For the text-containing cell, return its midpoint in (X, Y) coordinate format. 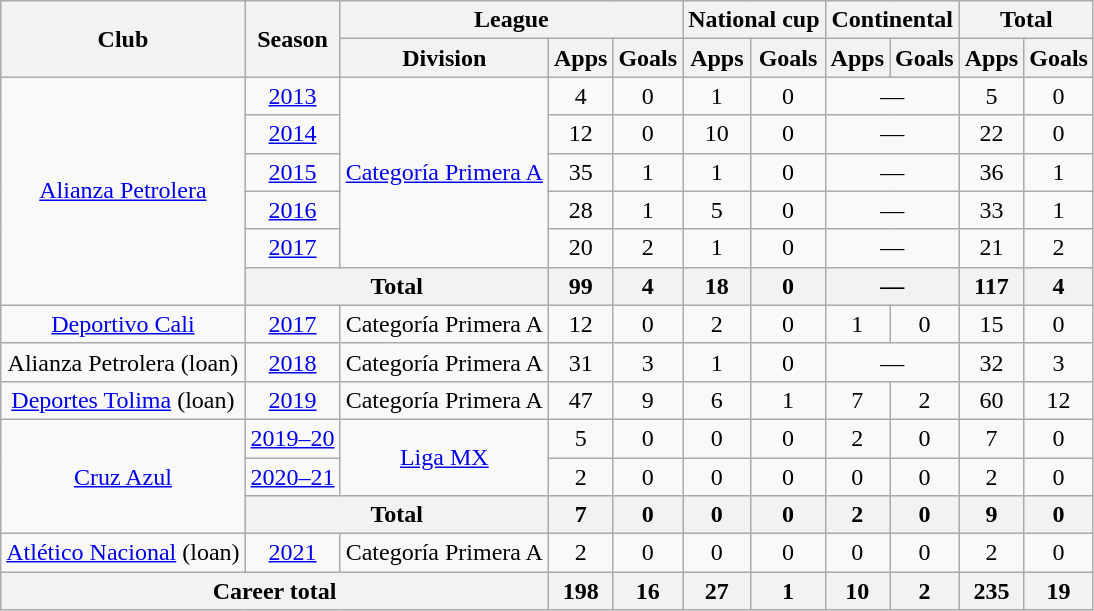
Deportes Tolima (loan) (123, 400)
2013 (292, 96)
60 (991, 400)
31 (580, 362)
2015 (292, 172)
99 (580, 286)
22 (991, 134)
Alianza Petrolera (loan) (123, 362)
33 (991, 210)
Career total (275, 591)
2019–20 (292, 438)
15 (991, 324)
Division (444, 58)
Season (292, 39)
Liga MX (444, 457)
198 (580, 591)
Continental (892, 20)
Alianza Petrolera (123, 191)
2019 (292, 400)
20 (580, 248)
2014 (292, 134)
Deportivo Cali (123, 324)
National cup (754, 20)
32 (991, 362)
2021 (292, 553)
18 (717, 286)
235 (991, 591)
Cruz Azul (123, 476)
47 (580, 400)
6 (717, 400)
Club (123, 39)
2020–21 (292, 477)
21 (991, 248)
2016 (292, 210)
16 (648, 591)
28 (580, 210)
36 (991, 172)
27 (717, 591)
117 (991, 286)
League (512, 20)
35 (580, 172)
Atlético Nacional (loan) (123, 553)
19 (1059, 591)
2018 (292, 362)
